Return the (x, y) coordinate for the center point of the cell that contains the specified text.  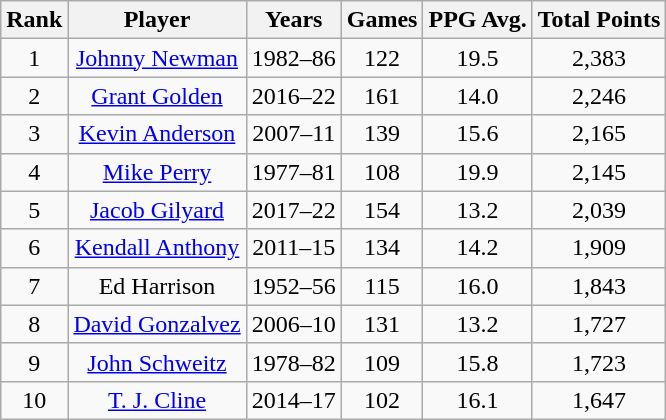
Johnny Newman (157, 58)
1977–81 (294, 172)
David Gonzalvez (157, 324)
1,723 (599, 362)
1978–82 (294, 362)
1 (34, 58)
Player (157, 20)
139 (382, 134)
1,647 (599, 400)
2017–22 (294, 210)
7 (34, 286)
Grant Golden (157, 96)
1952–56 (294, 286)
Ed Harrison (157, 286)
16.0 (478, 286)
2016–22 (294, 96)
4 (34, 172)
131 (382, 324)
15.8 (478, 362)
3 (34, 134)
1982–86 (294, 58)
Years (294, 20)
Rank (34, 20)
14.2 (478, 248)
6 (34, 248)
19.5 (478, 58)
2007–11 (294, 134)
109 (382, 362)
2,145 (599, 172)
161 (382, 96)
102 (382, 400)
Kendall Anthony (157, 248)
T. J. Cline (157, 400)
Jacob Gilyard (157, 210)
2014–17 (294, 400)
Total Points (599, 20)
5 (34, 210)
10 (34, 400)
2,039 (599, 210)
2006–10 (294, 324)
Games (382, 20)
108 (382, 172)
115 (382, 286)
19.9 (478, 172)
PPG Avg. (478, 20)
2 (34, 96)
15.6 (478, 134)
John Schweitz (157, 362)
2011–15 (294, 248)
1,843 (599, 286)
16.1 (478, 400)
2,383 (599, 58)
2,165 (599, 134)
134 (382, 248)
122 (382, 58)
1,909 (599, 248)
Kevin Anderson (157, 134)
154 (382, 210)
14.0 (478, 96)
8 (34, 324)
1,727 (599, 324)
9 (34, 362)
Mike Perry (157, 172)
2,246 (599, 96)
